From the cell containing the given text, extract its center point as (X, Y) coordinate. 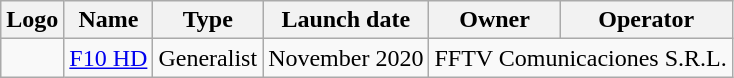
Generalist (208, 58)
Owner (494, 20)
Operator (646, 20)
Launch date (346, 20)
Name (108, 20)
Logo (32, 20)
November 2020 (346, 58)
F10 HD (108, 58)
Type (208, 20)
FFTV Comunicaciones S.R.L. (580, 58)
